Locate the cell with the specified text and output its (x, y) center coordinate. 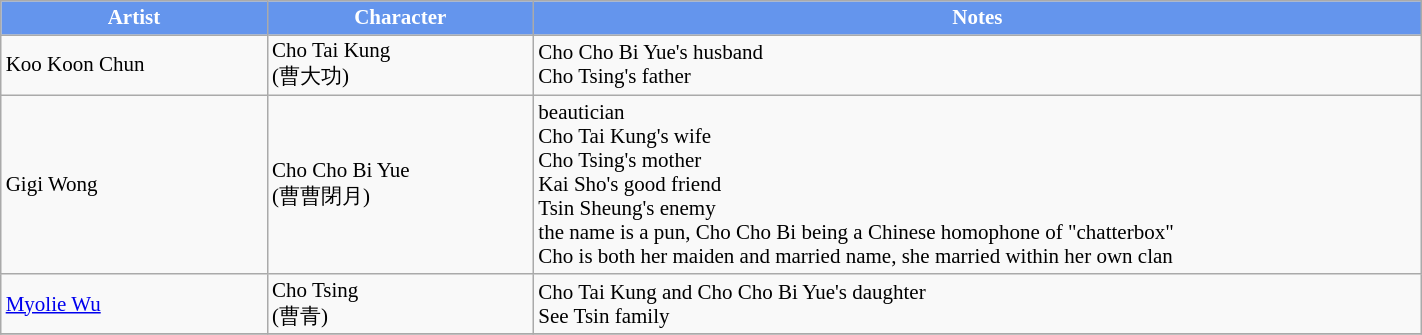
Artist (134, 18)
Gigi Wong (134, 185)
Cho Tsing(曹青) (400, 304)
Koo Koon Chun (134, 66)
Notes (977, 18)
Character (400, 18)
Cho Tai Kung and Cho Cho Bi Yue's daughterSee Tsin family (977, 304)
Cho Cho Bi Yue's husbandCho Tsing's father (977, 66)
Myolie Wu (134, 304)
Cho Tai Kung(曹大功) (400, 66)
Cho Cho Bi Yue(曹曹閉月) (400, 185)
